Search for the cell housing the specified text and yield its [x, y] center coordinate. 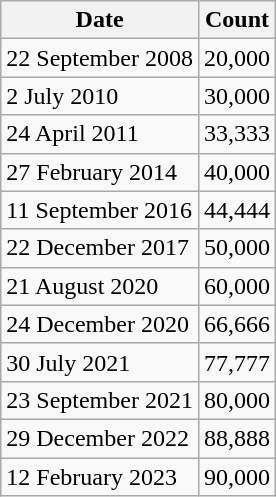
66,666 [236, 324]
77,777 [236, 362]
30 July 2021 [100, 362]
20,000 [236, 58]
24 December 2020 [100, 324]
Count [236, 20]
33,333 [236, 134]
88,888 [236, 438]
29 December 2022 [100, 438]
90,000 [236, 477]
27 February 2014 [100, 172]
60,000 [236, 286]
21 August 2020 [100, 286]
22 December 2017 [100, 248]
44,444 [236, 210]
80,000 [236, 400]
11 September 2016 [100, 210]
23 September 2021 [100, 400]
30,000 [236, 96]
22 September 2008 [100, 58]
40,000 [236, 172]
50,000 [236, 248]
24 April 2011 [100, 134]
2 July 2010 [100, 96]
12 February 2023 [100, 477]
Date [100, 20]
